Determine the (X, Y) coordinate at the center of the cell enclosing the given text.  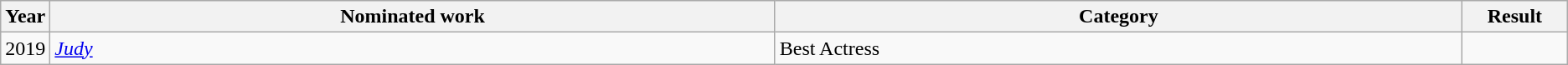
Nominated work (412, 17)
Result (1515, 17)
Year (25, 17)
Category (1118, 17)
Best Actress (1118, 48)
2019 (25, 48)
Judy (412, 48)
